From the cell containing the given text, extract its center point as (x, y) coordinate. 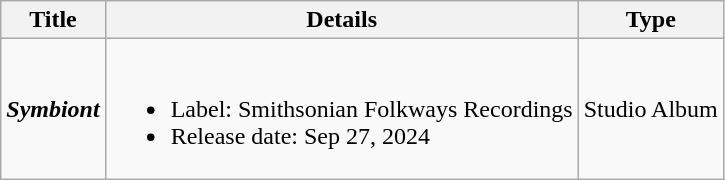
Studio Album (650, 109)
Details (342, 20)
Label: Smithsonian Folkways RecordingsRelease date: Sep 27, 2024 (342, 109)
Title (53, 20)
Type (650, 20)
Symbiont (53, 109)
